Extract the (X, Y) coordinate from the center of the cell holding the provided text.  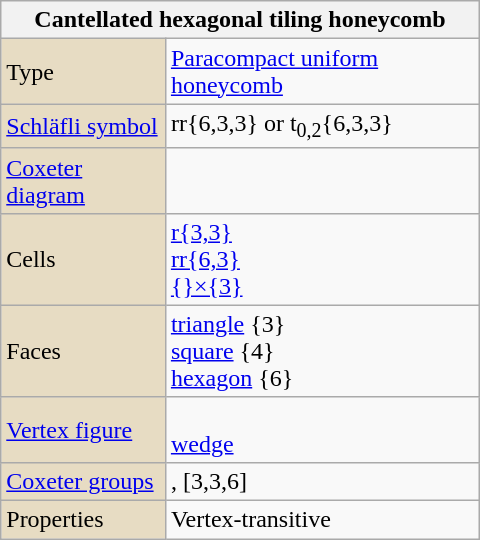
wedge (322, 430)
Paracompact uniform honeycomb (322, 72)
r{3,3} rr{6,3} {}×{3} (322, 259)
, [3,3,6] (322, 481)
Schläfli symbol (84, 126)
Vertex-transitive (322, 520)
Coxeter diagram (84, 180)
Type (84, 72)
rr{6,3,3} or t0,2{6,3,3} (322, 126)
Vertex figure (84, 430)
Faces (84, 351)
Coxeter groups (84, 481)
triangle {3}square {4}hexagon {6} (322, 351)
Cells (84, 259)
Cantellated hexagonal tiling honeycomb (240, 20)
Properties (84, 520)
